Search for the cell housing the specified text and yield its [x, y] center coordinate. 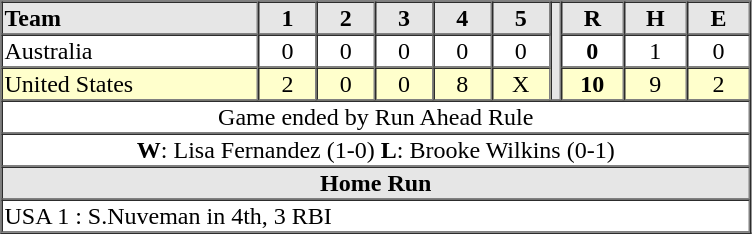
10 [592, 84]
Home Run [376, 182]
9 [656, 84]
Team [130, 18]
5 [521, 18]
4 [462, 18]
3 [404, 18]
H [656, 18]
8 [462, 84]
United States [130, 84]
W: Lisa Fernandez (1-0) L: Brooke Wilkins (0-1) [376, 150]
Australia [130, 50]
USA 1 : S.Nuveman in 4th, 3 RBI [376, 216]
E [718, 18]
X [521, 84]
Game ended by Run Ahead Rule [376, 116]
R [592, 18]
